Capture the cell that displays the provided text and extract its (x, y) central coordinate. 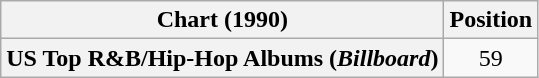
Chart (1990) (222, 20)
59 (491, 58)
Position (491, 20)
US Top R&B/Hip-Hop Albums (Billboard) (222, 58)
